Search for the cell housing the specified text and yield its [X, Y] center coordinate. 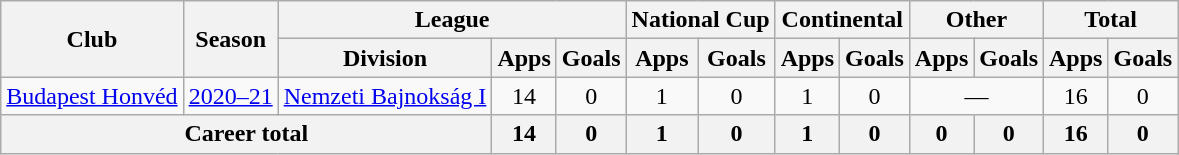
Other [976, 20]
2020–21 [230, 96]
National Cup [700, 20]
Club [92, 39]
Career total [246, 134]
Total [1111, 20]
Budapest Honvéd [92, 96]
Season [230, 39]
— [976, 96]
Continental [842, 20]
Nemzeti Bajnokság I [385, 96]
Division [385, 58]
League [452, 20]
